From the cell containing the given text, extract its center point as [x, y] coordinate. 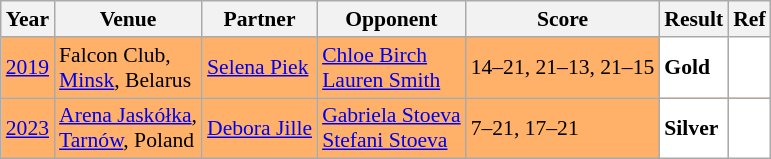
Falcon Club,Minsk, Belarus [128, 68]
Arena Jaskółka,Tarnów, Poland [128, 128]
Score [563, 19]
Venue [128, 19]
Gabriela Stoeva Stefani Stoeva [392, 128]
7–21, 17–21 [563, 128]
Debora Jille [260, 128]
Gold [694, 68]
Selena Piek [260, 68]
Partner [260, 19]
14–21, 21–13, 21–15 [563, 68]
Result [694, 19]
Silver [694, 128]
Opponent [392, 19]
Year [28, 19]
2019 [28, 68]
2023 [28, 128]
Ref [749, 19]
Chloe Birch Lauren Smith [392, 68]
